Find where the given text appears and provide that cell's center as (X, Y) coordinate. 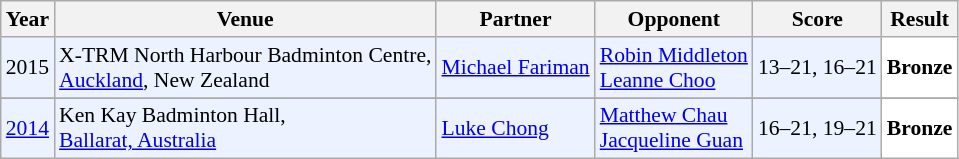
Michael Fariman (515, 68)
X-TRM North Harbour Badminton Centre,Auckland, New Zealand (245, 68)
2014 (28, 128)
Year (28, 19)
Ken Kay Badminton Hall,Ballarat, Australia (245, 128)
Result (920, 19)
Matthew Chau Jacqueline Guan (674, 128)
Luke Chong (515, 128)
Venue (245, 19)
Score (818, 19)
Partner (515, 19)
Opponent (674, 19)
Robin Middleton Leanne Choo (674, 68)
2015 (28, 68)
13–21, 16–21 (818, 68)
16–21, 19–21 (818, 128)
